Locate the cell with the specified text and output its [x, y] center coordinate. 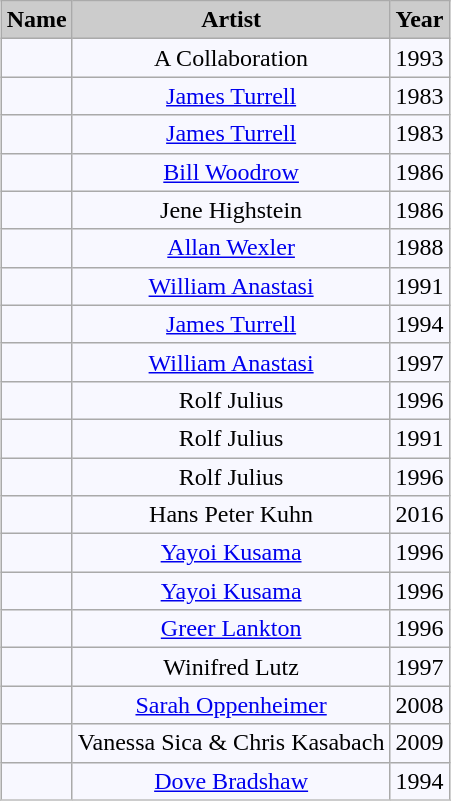
Artist [231, 20]
Allan Wexler [231, 248]
Winifred Lutz [231, 667]
Hans Peter Kuhn [231, 515]
A Collaboration [231, 58]
2008 [420, 705]
Year [420, 20]
Bill Woodrow [231, 172]
Sarah Oppenheimer [231, 705]
1993 [420, 58]
Vanessa Sica & Chris Kasabach [231, 743]
Greer Lankton [231, 629]
2016 [420, 515]
Dove Bradshaw [231, 781]
1988 [420, 248]
2009 [420, 743]
Jene Highstein [231, 210]
Name [36, 20]
